Return the (X, Y) coordinate for the center point of the cell that contains the specified text.  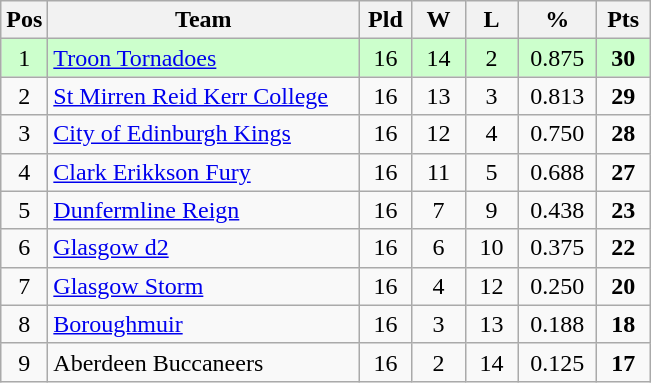
17 (624, 362)
27 (624, 172)
0.250 (558, 286)
8 (24, 324)
0.750 (558, 134)
22 (624, 248)
City of Edinburgh Kings (204, 134)
30 (624, 58)
Glasgow Storm (204, 286)
0.375 (558, 248)
0.125 (558, 362)
Aberdeen Buccaneers (204, 362)
0.813 (558, 96)
Boroughmuir (204, 324)
Pos (24, 20)
28 (624, 134)
10 (492, 248)
L (492, 20)
0.438 (558, 210)
18 (624, 324)
0.688 (558, 172)
1 (24, 58)
Clark Erikkson Fury (204, 172)
20 (624, 286)
23 (624, 210)
% (558, 20)
Team (204, 20)
Glasgow d2 (204, 248)
Pts (624, 20)
0.188 (558, 324)
W (438, 20)
11 (438, 172)
Dunfermline Reign (204, 210)
0.875 (558, 58)
St Mirren Reid Kerr College (204, 96)
Pld (386, 20)
29 (624, 96)
Troon Tornadoes (204, 58)
